Return the [x, y] coordinate for the center point of the cell that contains the specified text.  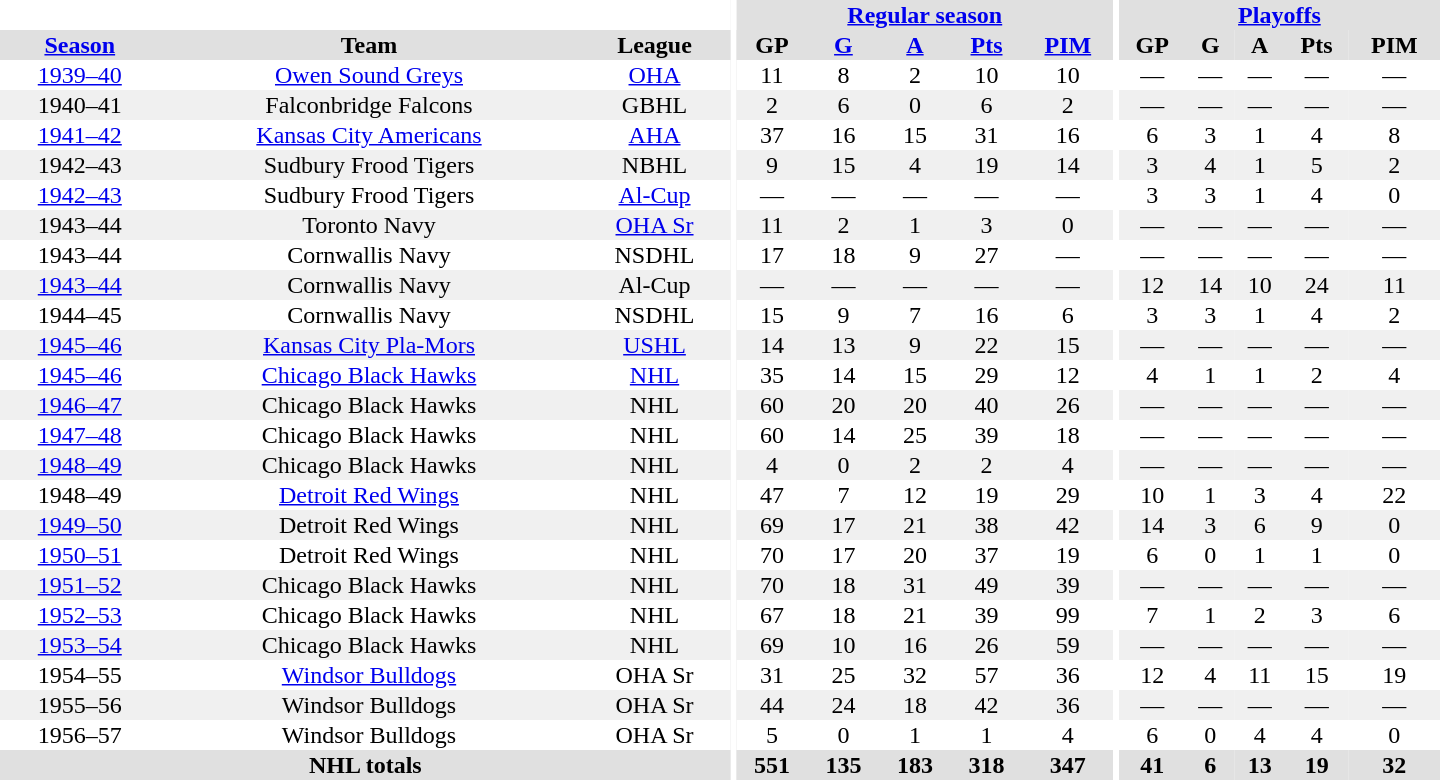
57 [987, 675]
35 [772, 375]
59 [1068, 645]
1956–57 [80, 735]
NBHL [654, 165]
NHL totals [366, 765]
49 [987, 585]
Season [80, 45]
1941–42 [80, 135]
551 [772, 765]
Kansas City Americans [370, 135]
OHA [654, 75]
38 [987, 525]
40 [987, 405]
Owen Sound Greys [370, 75]
GBHL [654, 105]
1940–41 [80, 105]
1950–51 [80, 555]
44 [772, 705]
1944–45 [80, 315]
Falconbridge Falcons [370, 105]
USHL [654, 345]
1952–53 [80, 615]
Kansas City Pla-Mors [370, 345]
1947–48 [80, 435]
1946–47 [80, 405]
41 [1152, 765]
Regular season [924, 15]
1953–54 [80, 645]
99 [1068, 615]
Toronto Navy [370, 225]
27 [987, 255]
1954–55 [80, 675]
135 [844, 765]
183 [915, 765]
47 [772, 495]
League [654, 45]
318 [987, 765]
Playoffs [1280, 15]
67 [772, 615]
AHA [654, 135]
1939–40 [80, 75]
1949–50 [80, 525]
Team [370, 45]
1951–52 [80, 585]
347 [1068, 765]
1955–56 [80, 705]
